Detect which cell encompasses the target text, then output its (X, Y) center coordinate. 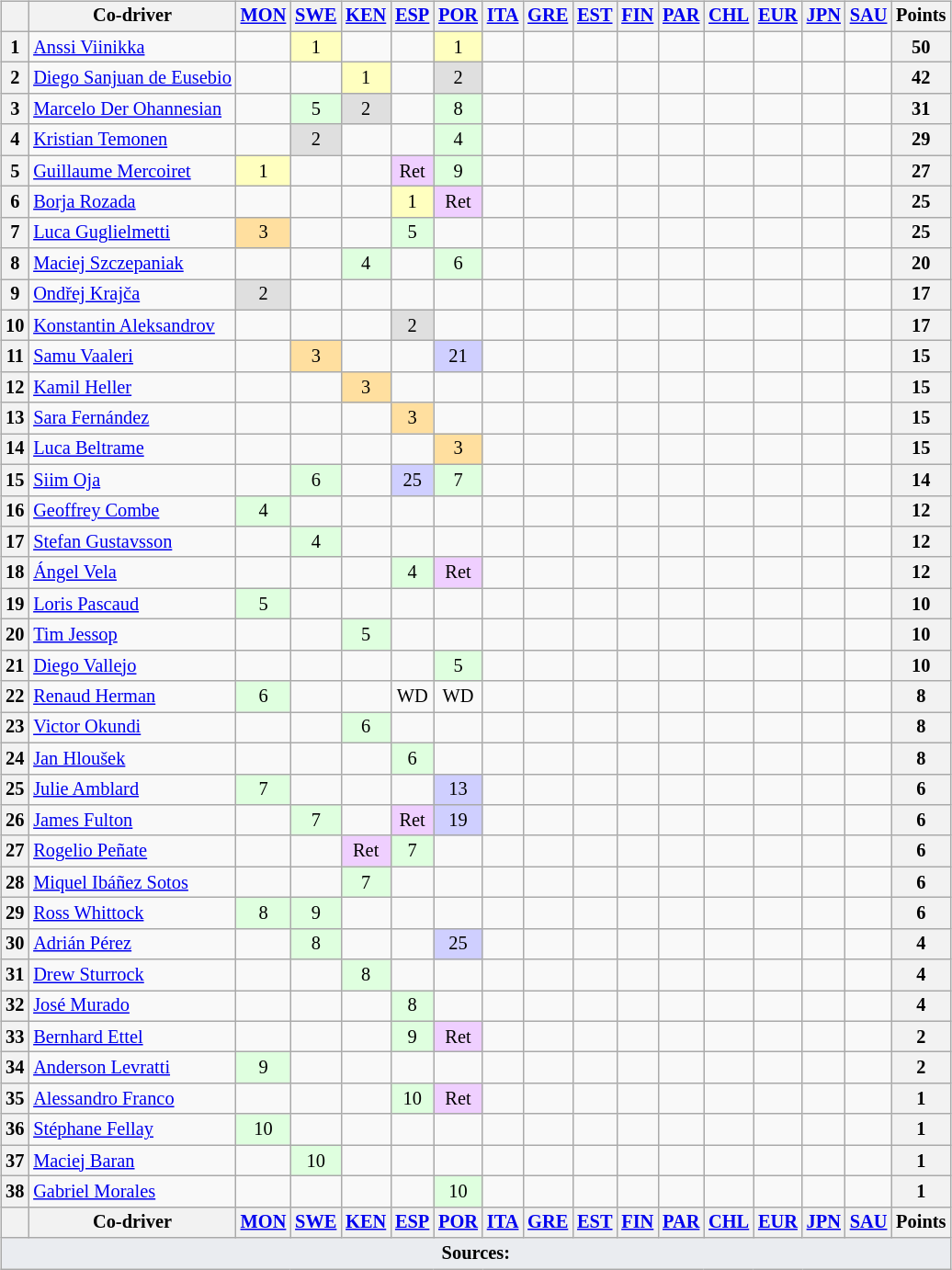
Stefan Gustavsson (132, 542)
Ángel Vela (132, 573)
Renaud Herman (132, 697)
26 (15, 821)
Luca Beltrame (132, 449)
Borja Rozada (132, 202)
Kamil Heller (132, 388)
Konstantin Aleksandrov (132, 325)
Sources: (476, 1253)
Guillaume Mercoiret (132, 171)
Ross Whittock (132, 913)
42 (921, 78)
Anssi Viinikka (132, 47)
30 (15, 944)
24 (15, 758)
22 (15, 697)
37 (15, 1161)
José Murado (132, 1006)
Maciej Baran (132, 1161)
Ondřej Krajča (132, 295)
34 (15, 1068)
Gabriel Morales (132, 1192)
Rogelio Peñate (132, 851)
Diego Sanjuan de Eusebio (132, 78)
Geoffrey Combe (132, 511)
Victor Okundi (132, 728)
Siim Oja (132, 480)
33 (15, 1037)
36 (15, 1129)
Drew Sturrock (132, 975)
Loris Pascaud (132, 604)
23 (15, 728)
11 (15, 357)
James Fulton (132, 821)
38 (15, 1192)
Luca Guglielmetti (132, 232)
Julie Amblard (132, 789)
Alessandro Franco (132, 1099)
Miquel Ibáñez Sotos (132, 882)
Sara Fernández (132, 418)
Marcelo Der Ohannesian (132, 109)
Adrián Pérez (132, 944)
18 (15, 573)
Stéphane Fellay (132, 1129)
28 (15, 882)
Tim Jessop (132, 635)
16 (15, 511)
Samu Vaaleri (132, 357)
Diego Vallejo (132, 665)
35 (15, 1099)
Jan Hloušek (132, 758)
Bernhard Ettel (132, 1037)
50 (921, 47)
Anderson Levratti (132, 1068)
32 (15, 1006)
Maciej Szczepaniak (132, 264)
Kristian Temonen (132, 140)
